Extract the [x, y] coordinate from the center of the cell holding the provided text.  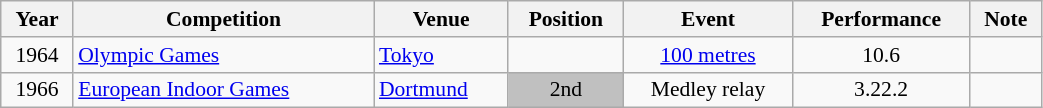
Olympic Games [224, 55]
Medley relay [708, 90]
Dortmund [441, 90]
Competition [224, 19]
1966 [37, 90]
Event [708, 19]
Position [566, 19]
Year [37, 19]
100 metres [708, 55]
10.6 [882, 55]
Tokyo [441, 55]
European Indoor Games [224, 90]
3.22.2 [882, 90]
1964 [37, 55]
Note [1006, 19]
Venue [441, 19]
Performance [882, 19]
2nd [566, 90]
